Identify which cell holds the provided text, then report its [x, y] central coordinate. 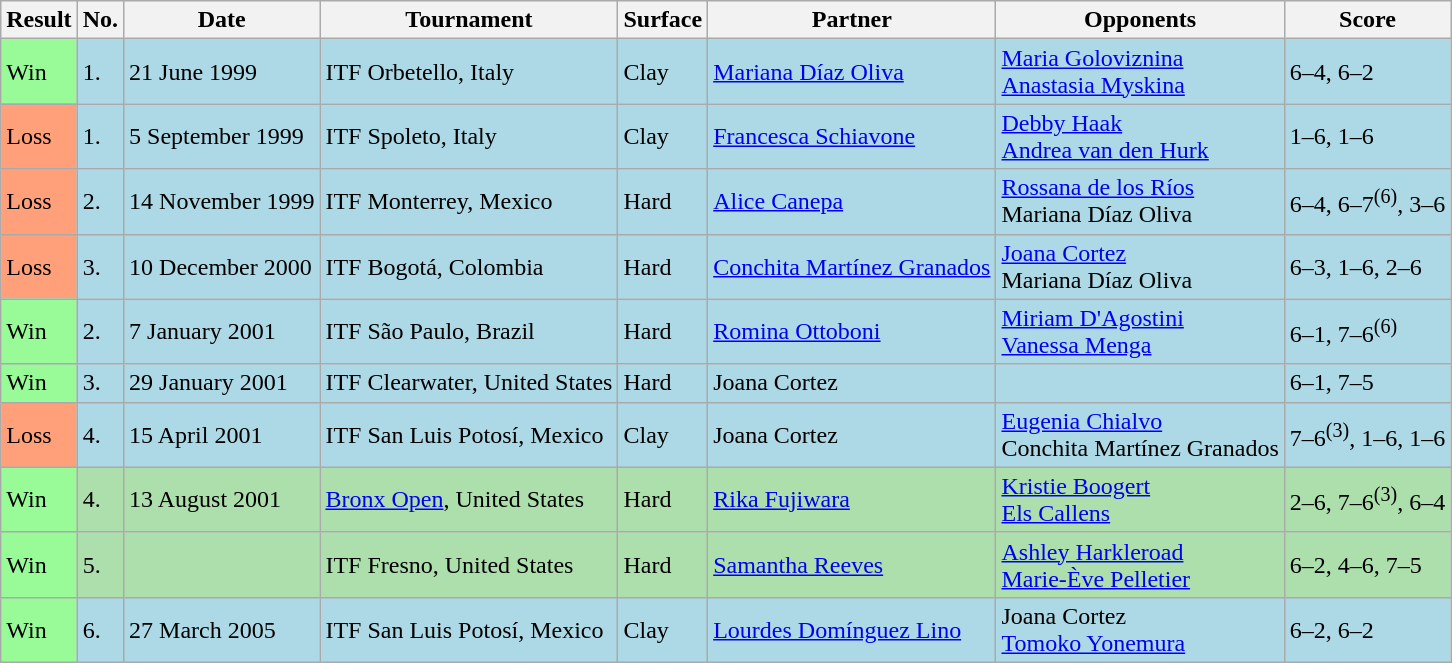
Surface [663, 20]
Opponents [1140, 20]
ITF São Paulo, Brazil [469, 332]
6–4, 6–2 [1367, 72]
Eugenia Chialvo Conchita Martínez Granados [1140, 434]
6–2, 4–6, 7–5 [1367, 564]
ITF Spoleto, Italy [469, 136]
7–6(3), 1–6, 1–6 [1367, 434]
ITF Clearwater, United States [469, 383]
ITF Monterrey, Mexico [469, 202]
6–4, 6–7(6), 3–6 [1367, 202]
Date [222, 20]
15 April 2001 [222, 434]
Samantha Reeves [852, 564]
5 September 1999 [222, 136]
Conchita Martínez Granados [852, 266]
Alice Canepa [852, 202]
Joana Cortez Tomoko Yonemura [1140, 630]
6. [100, 630]
27 March 2005 [222, 630]
7 January 2001 [222, 332]
Rossana de los Ríos Mariana Díaz Oliva [1140, 202]
ITF Fresno, United States [469, 564]
Miriam D'Agostini Vanessa Menga [1140, 332]
Joana Cortez Mariana Díaz Oliva [1140, 266]
ITF Bogotá, Colombia [469, 266]
Maria Goloviznina Anastasia Myskina [1140, 72]
Result [39, 20]
6–1, 7–6(6) [1367, 332]
ITF Orbetello, Italy [469, 72]
5. [100, 564]
2–6, 7–6(3), 6–4 [1367, 500]
1–6, 1–6 [1367, 136]
10 December 2000 [222, 266]
Partner [852, 20]
No. [100, 20]
Francesca Schiavone [852, 136]
6–2, 6–2 [1367, 630]
Debby Haak Andrea van den Hurk [1140, 136]
Rika Fujiwara [852, 500]
29 January 2001 [222, 383]
Mariana Díaz Oliva [852, 72]
13 August 2001 [222, 500]
Lourdes Domínguez Lino [852, 630]
Ashley Harkleroad Marie-Ève Pelletier [1140, 564]
Score [1367, 20]
Romina Ottoboni [852, 332]
14 November 1999 [222, 202]
Tournament [469, 20]
6–1, 7–5 [1367, 383]
21 June 1999 [222, 72]
Bronx Open, United States [469, 500]
Kristie Boogert Els Callens [1140, 500]
6–3, 1–6, 2–6 [1367, 266]
